Capture the cell that displays the provided text and extract its (X, Y) central coordinate. 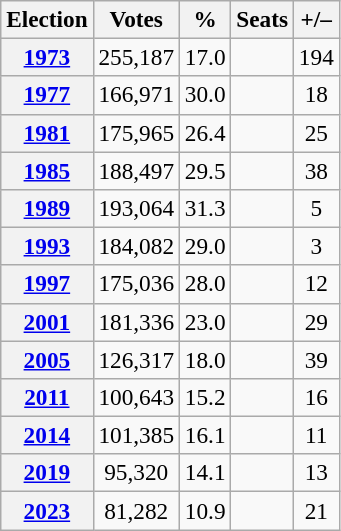
2019 (47, 473)
193,064 (136, 208)
5 (316, 208)
13 (316, 473)
+/– (316, 19)
188,497 (136, 170)
2014 (47, 435)
1981 (47, 133)
26.4 (205, 133)
100,643 (136, 397)
1989 (47, 208)
1993 (47, 246)
18 (316, 95)
16.1 (205, 435)
28.0 (205, 284)
175,965 (136, 133)
25 (316, 133)
194 (316, 57)
23.0 (205, 322)
81,282 (136, 510)
101,385 (136, 435)
Election (47, 19)
1997 (47, 284)
38 (316, 170)
30.0 (205, 95)
29.5 (205, 170)
95,320 (136, 473)
2011 (47, 397)
1977 (47, 95)
255,187 (136, 57)
14.1 (205, 473)
1973 (47, 57)
29 (316, 322)
16 (316, 397)
Votes (136, 19)
10.9 (205, 510)
% (205, 19)
1985 (47, 170)
21 (316, 510)
39 (316, 359)
166,971 (136, 95)
175,036 (136, 284)
3 (316, 246)
Seats (262, 19)
31.3 (205, 208)
2023 (47, 510)
2005 (47, 359)
126,317 (136, 359)
15.2 (205, 397)
17.0 (205, 57)
184,082 (136, 246)
181,336 (136, 322)
12 (316, 284)
29.0 (205, 246)
11 (316, 435)
2001 (47, 322)
18.0 (205, 359)
